Extract the [x, y] coordinate from the center of the cell holding the provided text.  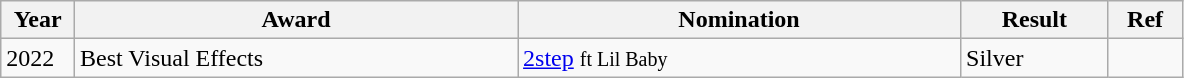
Best Visual Effects [296, 58]
Award [296, 20]
2step ft Lil Baby [740, 58]
Year [38, 20]
2022 [38, 58]
Result [1035, 20]
Silver [1035, 58]
Nomination [740, 20]
Ref [1145, 20]
